Find where the given text appears and provide that cell's center as (X, Y) coordinate. 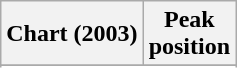
Peakposition (189, 34)
Chart (2003) (72, 34)
